Determine the (X, Y) coordinate at the center of the cell enclosing the given text.  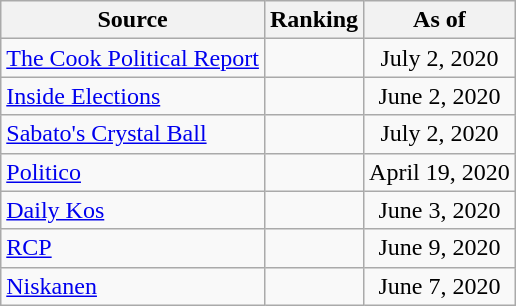
June 9, 2020 (440, 248)
Politico (133, 172)
RCP (133, 248)
June 2, 2020 (440, 96)
Daily Kos (133, 210)
The Cook Political Report (133, 58)
Sabato's Crystal Ball (133, 134)
Inside Elections (133, 96)
June 7, 2020 (440, 286)
April 19, 2020 (440, 172)
As of (440, 20)
Source (133, 20)
Niskanen (133, 286)
June 3, 2020 (440, 210)
Ranking (314, 20)
